Pinpoint the cell where the given text exists, returning its (X, Y) midpoint coordinate. 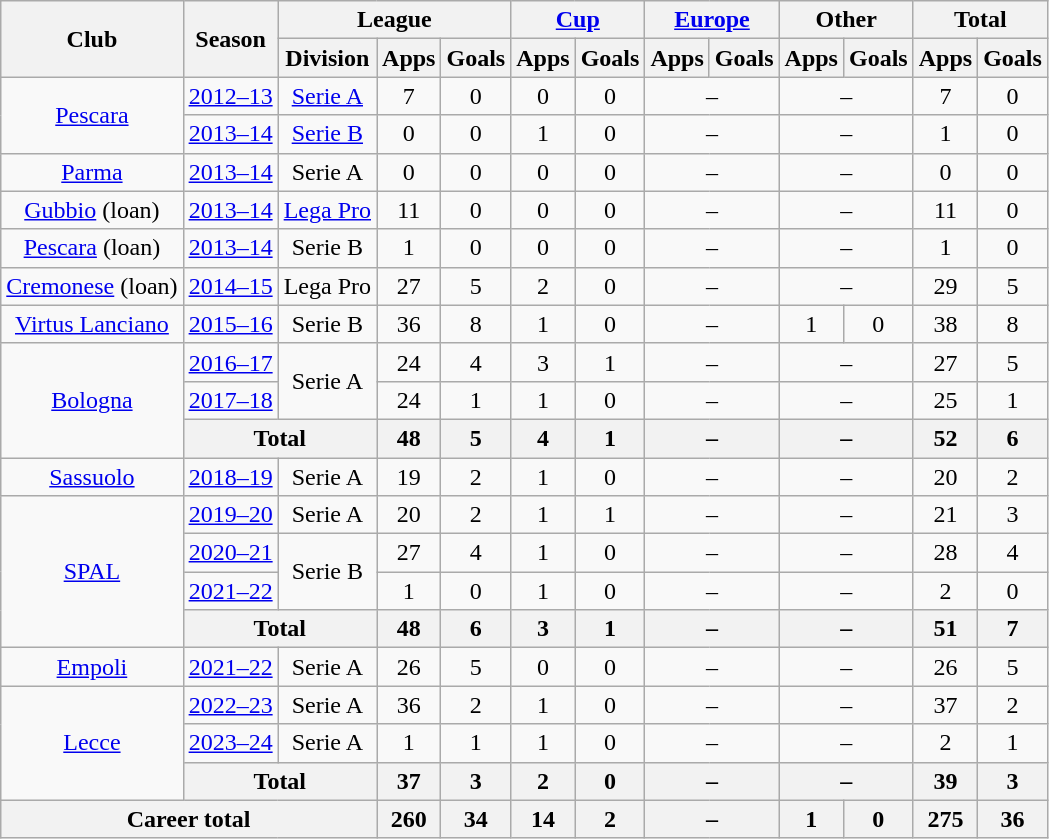
Pescara (loan) (92, 248)
2016–17 (230, 362)
Other (846, 20)
Virtus Lanciano (92, 324)
14 (543, 819)
Europe (712, 20)
Gubbio (loan) (92, 210)
2022–23 (230, 705)
2018–19 (230, 477)
Career total (189, 819)
39 (945, 781)
2015–16 (230, 324)
25 (945, 400)
Pescara (92, 115)
51 (945, 629)
34 (476, 819)
Sassuolo (92, 477)
2017–18 (230, 400)
League (394, 20)
2023–24 (230, 743)
52 (945, 438)
29 (945, 286)
2012–13 (230, 96)
28 (945, 553)
Cremonese (loan) (92, 286)
Lecce (92, 743)
Bologna (92, 400)
2020–21 (230, 553)
Empoli (92, 667)
SPAL (92, 572)
2019–20 (230, 515)
Parma (92, 172)
275 (945, 819)
21 (945, 515)
Season (230, 39)
Cup (578, 20)
38 (945, 324)
2014–15 (230, 286)
Division (327, 58)
260 (409, 819)
Club (92, 39)
19 (409, 477)
